Detect which cell encompasses the target text, then output its (x, y) center coordinate. 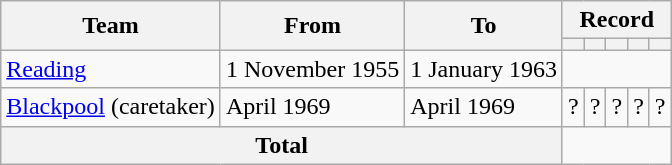
1 November 1955 (312, 69)
To (484, 26)
Total (282, 145)
Team (111, 26)
Reading (111, 69)
1 January 1963 (484, 69)
Record (616, 20)
From (312, 26)
Blackpool (caretaker) (111, 107)
